Return [X, Y] of the center of cell containing provided text 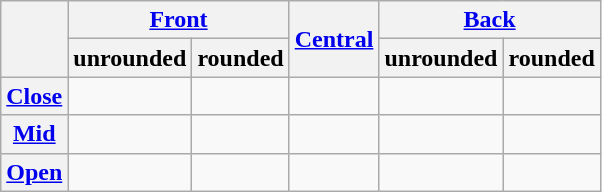
Close [34, 96]
Back [490, 20]
Open [34, 172]
Mid [34, 134]
Front [178, 20]
Central [334, 39]
